Find where the given text appears and provide that cell's center as (X, Y) coordinate. 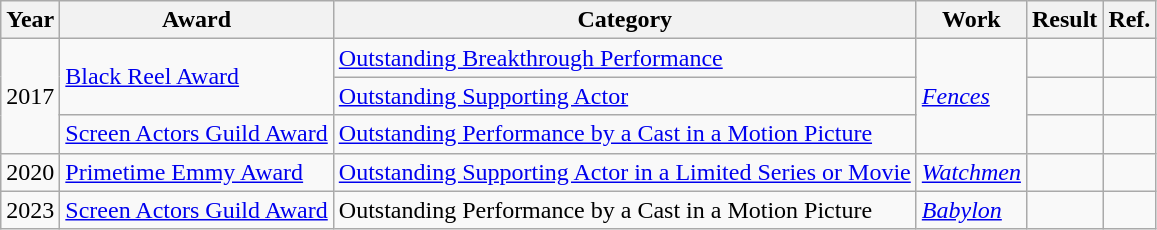
Fences (971, 96)
2023 (30, 210)
Outstanding Supporting Actor in a Limited Series or Movie (624, 172)
Year (30, 20)
Category (624, 20)
Primetime Emmy Award (196, 172)
Outstanding Supporting Actor (624, 96)
2017 (30, 96)
2020 (30, 172)
Watchmen (971, 172)
Result (1064, 20)
Ref. (1130, 20)
Work (971, 20)
Award (196, 20)
Outstanding Breakthrough Performance (624, 58)
Black Reel Award (196, 77)
Babylon (971, 210)
